Search for the cell housing the specified text and yield its (X, Y) center coordinate. 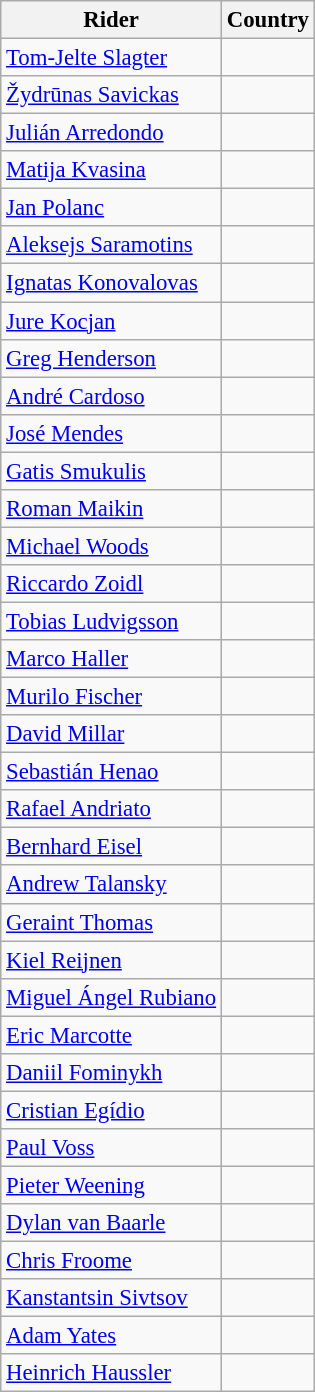
Miguel Ángel Rubiano (112, 997)
Rider (112, 20)
Adam Yates (112, 1336)
Andrew Talansky (112, 885)
Pieter Weening (112, 1185)
Eric Marcotte (112, 1035)
Murilo Fischer (112, 697)
Matija Kvasina (112, 170)
Tom-Jelte Slagter (112, 58)
Michael Woods (112, 546)
Heinrich Haussler (112, 1373)
Gatis Smukulis (112, 471)
David Millar (112, 734)
Marco Haller (112, 659)
Sebastián Henao (112, 772)
Kanstantsin Sivtsov (112, 1298)
Žydrūnas Savickas (112, 95)
Aleksejs Saramotins (112, 245)
Cristian Egídio (112, 1110)
Julián Arredondo (112, 133)
Bernhard Eisel (112, 847)
Greg Henderson (112, 358)
Jure Kocjan (112, 321)
Paul Voss (112, 1148)
Rafael Andriato (112, 809)
Riccardo Zoidl (112, 584)
André Cardoso (112, 396)
Dylan van Baarle (112, 1223)
Kiel Reijnen (112, 960)
Roman Maikin (112, 509)
Jan Polanc (112, 208)
Chris Froome (112, 1261)
José Mendes (112, 433)
Country (268, 20)
Daniil Fominykh (112, 1073)
Geraint Thomas (112, 922)
Tobias Ludvigsson (112, 621)
Ignatas Konovalovas (112, 283)
